Return the [x, y] coordinate for the center point of the cell that contains the specified text.  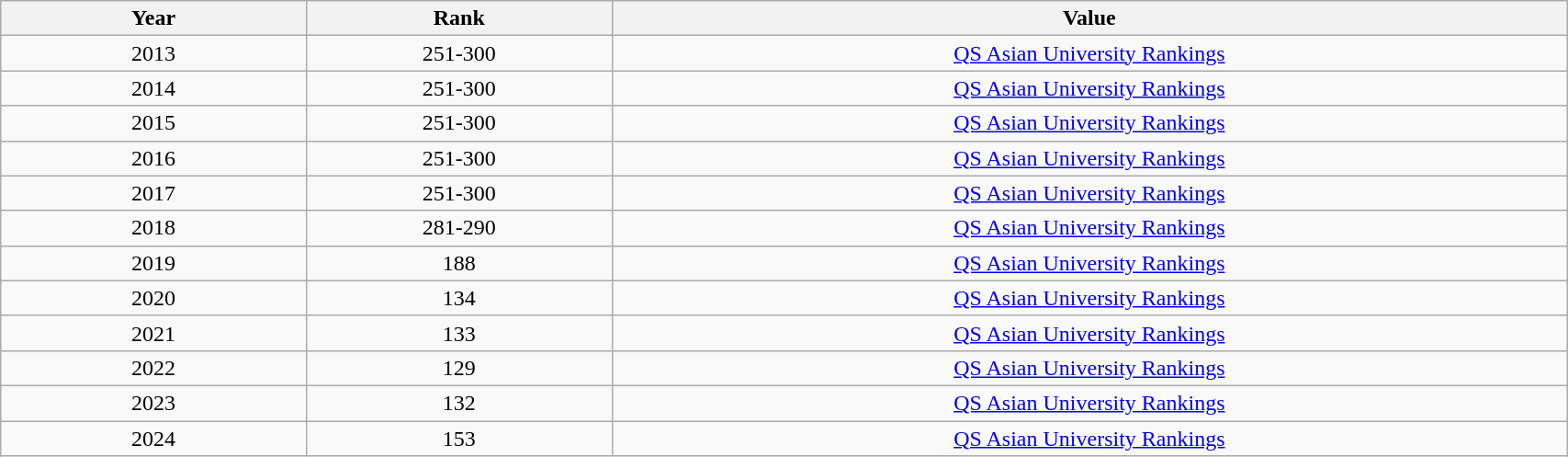
2019 [154, 263]
2020 [154, 298]
2016 [154, 158]
2018 [154, 228]
188 [459, 263]
2015 [154, 123]
2014 [154, 88]
2022 [154, 368]
132 [459, 403]
2013 [154, 53]
129 [459, 368]
153 [459, 439]
2023 [154, 403]
281-290 [459, 228]
133 [459, 333]
2024 [154, 439]
Rank [459, 18]
Value [1089, 18]
134 [459, 298]
2017 [154, 193]
Year [154, 18]
2021 [154, 333]
